From the cell containing the given text, extract its center point as (X, Y) coordinate. 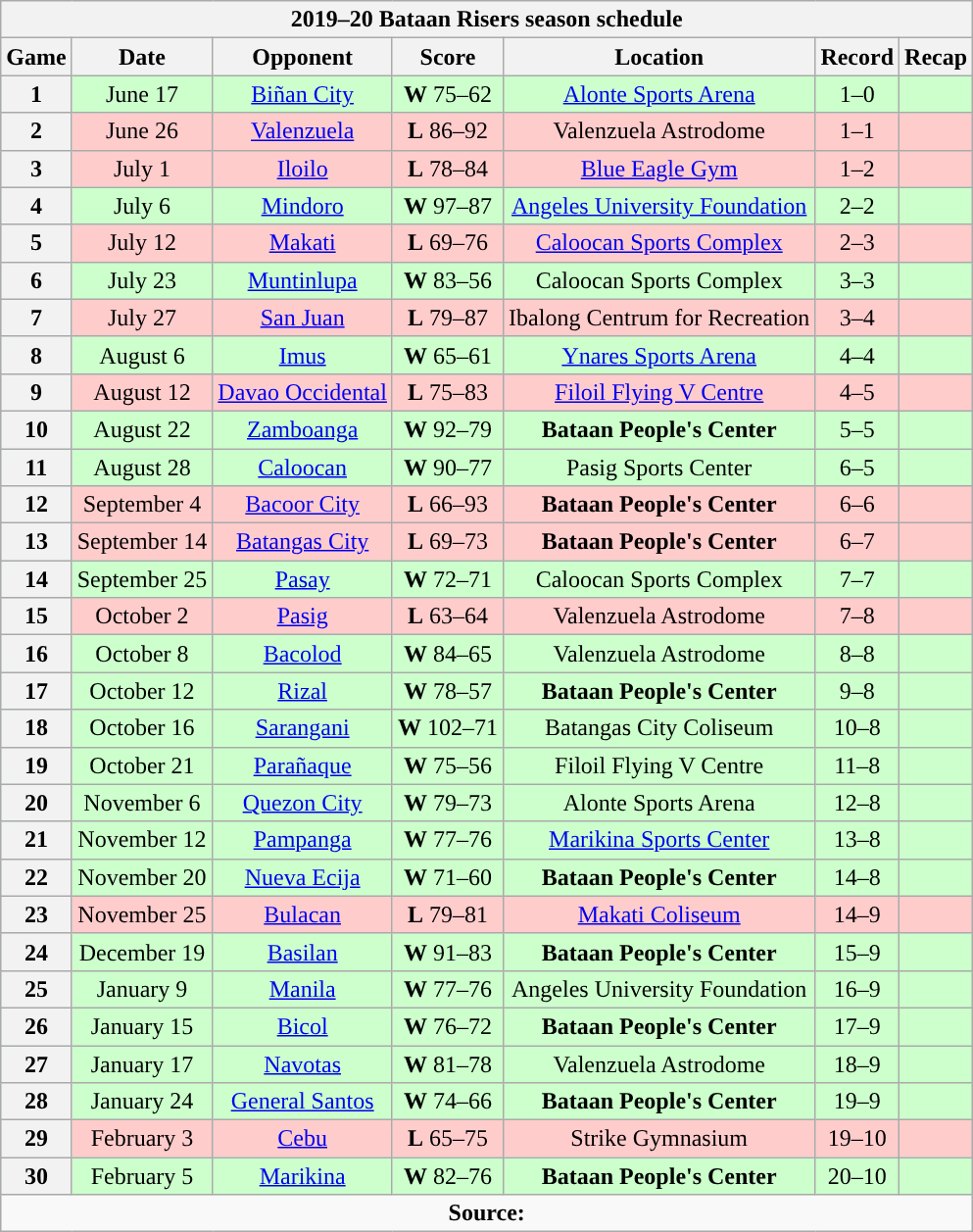
L 66–93 (447, 505)
L 69–76 (447, 243)
Marikina (303, 1176)
15–9 (857, 952)
February 5 (142, 1176)
February 3 (142, 1139)
Date (142, 57)
Basilan (303, 952)
14–9 (857, 914)
August 22 (142, 429)
Manila (303, 989)
W 102–71 (447, 728)
August 6 (142, 355)
12–8 (857, 803)
Score (447, 57)
Bicol (303, 1026)
October 2 (142, 616)
8 (36, 355)
July 12 (142, 243)
4–4 (857, 355)
Game (36, 57)
Imus (303, 355)
Pasig (303, 616)
7 (36, 318)
5 (36, 243)
July 27 (142, 318)
12 (36, 505)
W 84–65 (447, 654)
L 86–92 (447, 131)
October 12 (142, 691)
Caloocan (303, 468)
L 79–81 (447, 914)
October 8 (142, 654)
3 (36, 169)
6 (36, 280)
1–1 (857, 131)
W 81–78 (447, 1063)
6–7 (857, 542)
Nueva Ecija (303, 877)
November 6 (142, 803)
3–3 (857, 280)
L 79–87 (447, 318)
Muntinlupa (303, 280)
29 (36, 1139)
8–8 (857, 654)
General Santos (303, 1102)
July 1 (142, 169)
W 91–83 (447, 952)
Record (857, 57)
L 63–64 (447, 616)
July 6 (142, 206)
June 26 (142, 131)
Parañaque (303, 765)
Pasay (303, 579)
Valenzuela (303, 131)
San Juan (303, 318)
19–9 (857, 1102)
W 76–72 (447, 1026)
2 (36, 131)
W 78–57 (447, 691)
2–2 (857, 206)
13 (36, 542)
W 65–61 (447, 355)
20–10 (857, 1176)
Mindoro (303, 206)
Biñan City (303, 94)
1–0 (857, 94)
Marikina Sports Center (659, 840)
17–9 (857, 1026)
W 82–76 (447, 1176)
Iloilo (303, 169)
3–4 (857, 318)
Bulacan (303, 914)
Ynares Sports Arena (659, 355)
14 (36, 579)
Makati Coliseum (659, 914)
28 (36, 1102)
26 (36, 1026)
Bacolod (303, 654)
10 (36, 429)
October 21 (142, 765)
2019–20 Bataan Risers season schedule (487, 20)
Bacoor City (303, 505)
21 (36, 840)
September 14 (142, 542)
15 (36, 616)
20 (36, 803)
Cebu (303, 1139)
W 92–79 (447, 429)
7–8 (857, 616)
January 15 (142, 1026)
Pampanga (303, 840)
Rizal (303, 691)
Batangas City Coliseum (659, 728)
11 (36, 468)
11–8 (857, 765)
Pasig Sports Center (659, 468)
Recap (937, 57)
25 (36, 989)
November 20 (142, 877)
Strike Gymnasium (659, 1139)
Zamboanga (303, 429)
June 17 (142, 94)
6–6 (857, 505)
L 75–83 (447, 392)
L 69–73 (447, 542)
January 9 (142, 989)
10–8 (857, 728)
Makati (303, 243)
August 12 (142, 392)
4 (36, 206)
7–7 (857, 579)
January 17 (142, 1063)
4–5 (857, 392)
November 12 (142, 840)
1–2 (857, 169)
2–3 (857, 243)
Quezon City (303, 803)
23 (36, 914)
5–5 (857, 429)
18 (36, 728)
W 75–56 (447, 765)
Location (659, 57)
9 (36, 392)
November 25 (142, 914)
W 90–77 (447, 468)
December 19 (142, 952)
Source: (487, 1213)
14–8 (857, 877)
Opponent (303, 57)
6–5 (857, 468)
W 79–73 (447, 803)
9–8 (857, 691)
L 78–84 (447, 169)
W 75–62 (447, 94)
Blue Eagle Gym (659, 169)
19 (36, 765)
October 16 (142, 728)
Batangas City (303, 542)
22 (36, 877)
16 (36, 654)
W 83–56 (447, 280)
19–10 (857, 1139)
August 28 (142, 468)
13–8 (857, 840)
24 (36, 952)
1 (36, 94)
September 25 (142, 579)
L 65–75 (447, 1139)
17 (36, 691)
W 71–60 (447, 877)
18–9 (857, 1063)
Davao Occidental (303, 392)
27 (36, 1063)
Ibalong Centrum for Recreation (659, 318)
July 23 (142, 280)
Navotas (303, 1063)
Sarangani (303, 728)
30 (36, 1176)
16–9 (857, 989)
W 72–71 (447, 579)
W 97–87 (447, 206)
January 24 (142, 1102)
September 4 (142, 505)
W 74–66 (447, 1102)
